From the cell containing the given text, extract its center point as (X, Y) coordinate. 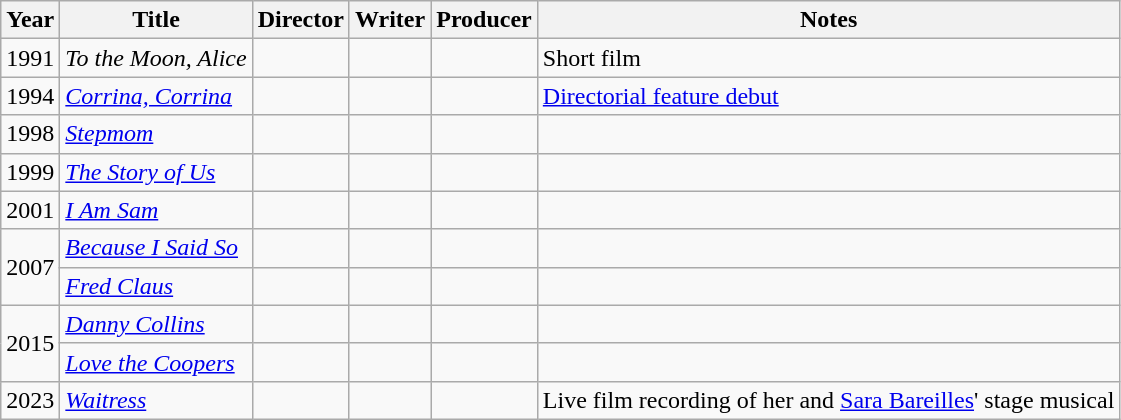
Short film (828, 58)
Fred Claus (156, 286)
Love the Coopers (156, 362)
I Am Sam (156, 210)
To the Moon, Alice (156, 58)
1991 (30, 58)
Corrina, Corrina (156, 96)
Because I Said So (156, 248)
Stepmom (156, 134)
1994 (30, 96)
Year (30, 20)
Danny Collins (156, 324)
Writer (390, 20)
Title (156, 20)
1998 (30, 134)
Directorial feature debut (828, 96)
2001 (30, 210)
Producer (484, 20)
The Story of Us (156, 172)
2015 (30, 343)
2007 (30, 267)
Waitress (156, 400)
Live film recording of her and Sara Bareilles' stage musical (828, 400)
Notes (828, 20)
1999 (30, 172)
Director (300, 20)
2023 (30, 400)
